Return [X, Y] of the center of cell containing provided text 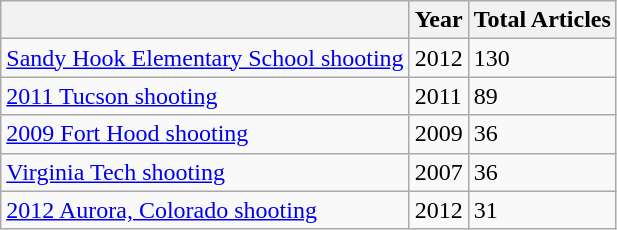
2012 Aurora, Colorado shooting [205, 210]
2009 [438, 134]
130 [542, 58]
2009 Fort Hood shooting [205, 134]
Year [438, 20]
89 [542, 96]
2007 [438, 172]
2011 [438, 96]
31 [542, 210]
Total Articles [542, 20]
Virginia Tech shooting [205, 172]
2011 Tucson shooting [205, 96]
Sandy Hook Elementary School shooting [205, 58]
